Determine the [X, Y] coordinate at the center of the cell enclosing the given text.  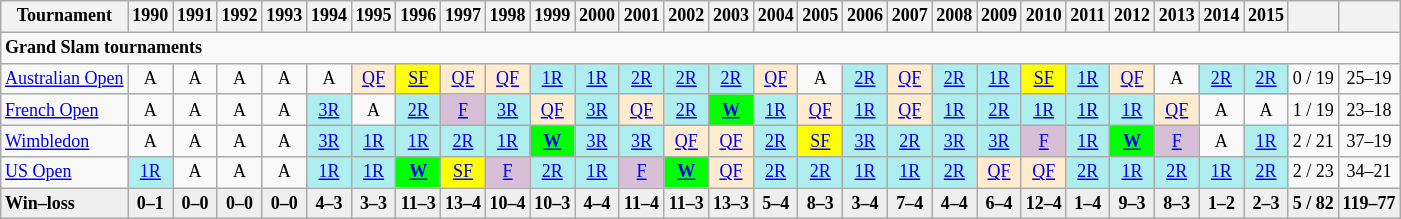
0 / 19 [1313, 78]
4–3 [330, 204]
2008 [954, 16]
2007 [910, 16]
2 / 23 [1313, 172]
Win–loss [64, 204]
2015 [1266, 16]
1 / 19 [1313, 110]
2004 [776, 16]
13–4 [464, 204]
11–4 [642, 204]
7–4 [910, 204]
3–3 [374, 204]
0–1 [150, 204]
1997 [464, 16]
1–4 [1088, 204]
2009 [1000, 16]
5–4 [776, 204]
2014 [1222, 16]
2013 [1176, 16]
1996 [418, 16]
1990 [150, 16]
3–4 [866, 204]
10–3 [552, 204]
2005 [820, 16]
2006 [866, 16]
French Open [64, 110]
12–4 [1044, 204]
1999 [552, 16]
34–21 [1369, 172]
2000 [598, 16]
37–19 [1369, 140]
23–18 [1369, 110]
2012 [1132, 16]
2011 [1088, 16]
Australian Open [64, 78]
2001 [642, 16]
2 / 21 [1313, 140]
Tournament [64, 16]
US Open [64, 172]
2002 [686, 16]
1992 [240, 16]
119–77 [1369, 204]
10–4 [508, 204]
1991 [196, 16]
1993 [284, 16]
25–19 [1369, 78]
9–3 [1132, 204]
2–3 [1266, 204]
13–3 [732, 204]
6–4 [1000, 204]
2010 [1044, 16]
2003 [732, 16]
1998 [508, 16]
Grand Slam tournaments [700, 48]
5 / 82 [1313, 204]
1–2 [1222, 204]
1994 [330, 16]
1995 [374, 16]
Wimbledon [64, 140]
